Determine the (x, y) coordinate at the center of the cell enclosing the given text.  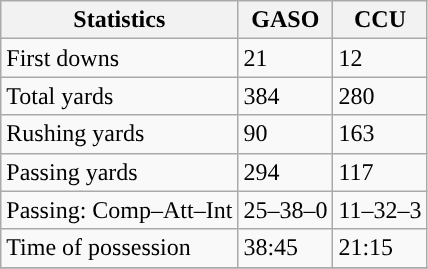
117 (380, 172)
Statistics (120, 20)
CCU (380, 20)
25–38–0 (286, 210)
Total yards (120, 96)
280 (380, 96)
21 (286, 58)
Time of possession (120, 248)
GASO (286, 20)
21:15 (380, 248)
Passing: Comp–Att–Int (120, 210)
Passing yards (120, 172)
384 (286, 96)
38:45 (286, 248)
Rushing yards (120, 134)
90 (286, 134)
First downs (120, 58)
11–32–3 (380, 210)
163 (380, 134)
294 (286, 172)
12 (380, 58)
